Detect which cell encompasses the target text, then output its [X, Y] center coordinate. 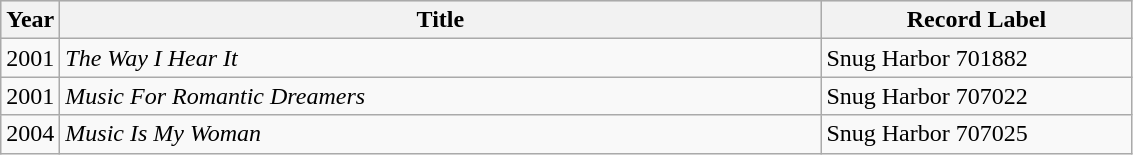
Record Label [976, 20]
Snug Harbor 701882 [976, 58]
2004 [30, 134]
Snug Harbor 707025 [976, 134]
Title [440, 20]
The Way I Hear It [440, 58]
Music For Romantic Dreamers [440, 96]
Music Is My Woman [440, 134]
Year [30, 20]
Snug Harbor 707022 [976, 96]
